From the cell containing the given text, extract its center point as (x, y) coordinate. 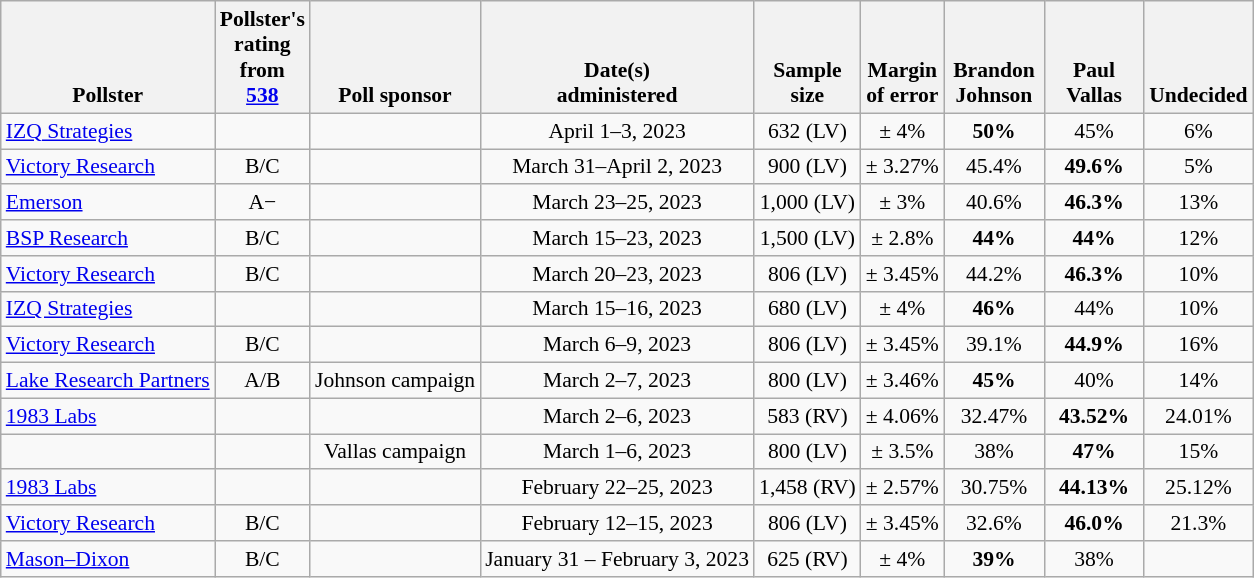
632 (LV) (808, 131)
14% (1198, 381)
39% (994, 559)
625 (RV) (808, 559)
March 2–6, 2023 (617, 416)
44.2% (994, 274)
1,000 (LV) (808, 203)
± 3% (902, 203)
30.75% (994, 488)
44.13% (1094, 488)
32.6% (994, 523)
6% (1198, 131)
39.1% (994, 345)
March 31–April 2, 2023 (617, 167)
Poll sponsor (395, 57)
A− (262, 203)
Undecided (1198, 57)
49.6% (1094, 167)
February 12–15, 2023 (617, 523)
13% (1198, 203)
1,458 (RV) (808, 488)
Pollster'sratingfrom538 (262, 57)
21.3% (1198, 523)
15% (1198, 452)
February 22–25, 2023 (617, 488)
± 3.46% (902, 381)
BrandonJohnson (994, 57)
46% (994, 309)
Marginof error (902, 57)
± 4.06% (902, 416)
40% (1094, 381)
A/B (262, 381)
± 3.27% (902, 167)
45.4% (994, 167)
16% (1198, 345)
Samplesize (808, 57)
43.52% (1094, 416)
March 6–9, 2023 (617, 345)
March 15–16, 2023 (617, 309)
25.12% (1198, 488)
Date(s)administered (617, 57)
± 2.57% (902, 488)
± 2.8% (902, 238)
March 1–6, 2023 (617, 452)
680 (LV) (808, 309)
24.01% (1198, 416)
March 20–23, 2023 (617, 274)
PaulVallas (1094, 57)
Mason–Dixon (108, 559)
March 2–7, 2023 (617, 381)
April 1–3, 2023 (617, 131)
47% (1094, 452)
Emerson (108, 203)
5% (1198, 167)
1,500 (LV) (808, 238)
BSP Research (108, 238)
12% (1198, 238)
40.6% (994, 203)
January 31 – February 3, 2023 (617, 559)
46.0% (1094, 523)
50% (994, 131)
Johnson campaign (395, 381)
583 (RV) (808, 416)
44.9% (1094, 345)
Pollster (108, 57)
Lake Research Partners (108, 381)
Vallas campaign (395, 452)
900 (LV) (808, 167)
32.47% (994, 416)
March 23–25, 2023 (617, 203)
± 3.5% (902, 452)
March 15–23, 2023 (617, 238)
